Return (X, Y) of the center of cell containing provided text 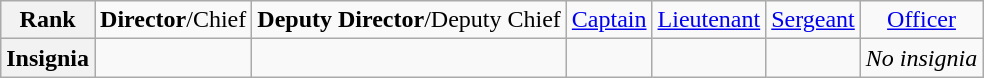
Deputy Director/Deputy Chief (410, 20)
Insignia (48, 58)
Rank (48, 20)
Sergeant (814, 20)
Officer (921, 20)
Captain (609, 20)
No insignia (921, 58)
Director/Chief (174, 20)
Lieutenant (709, 20)
